Locate the cell with the specified text and output its (x, y) center coordinate. 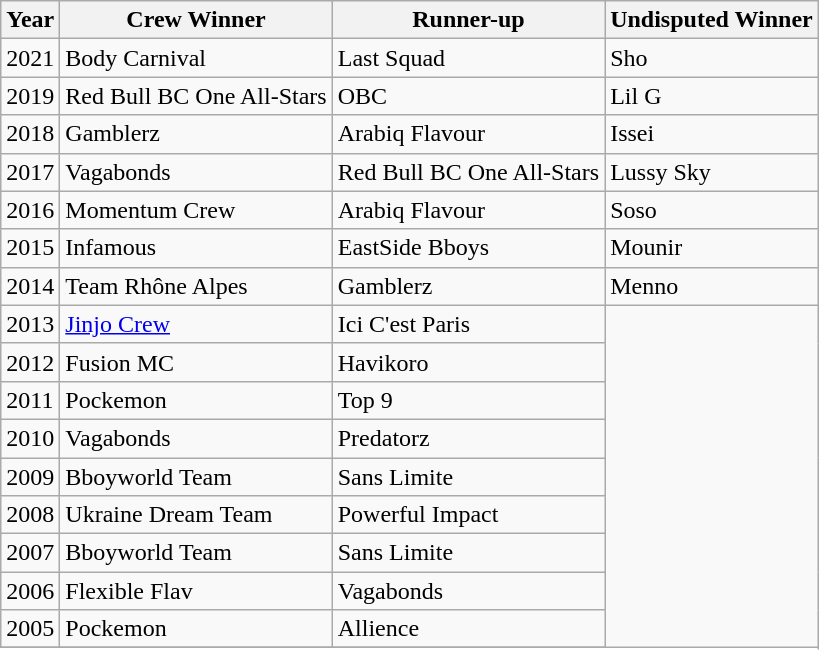
Ukraine Dream Team (196, 515)
Last Squad (468, 58)
Crew Winner (196, 20)
2012 (30, 362)
2017 (30, 172)
Predatorz (468, 438)
Momentum Crew (196, 210)
Lil G (712, 96)
Issei (712, 134)
2013 (30, 324)
Body Carnival (196, 58)
Powerful Impact (468, 515)
Lussy Sky (712, 172)
OBC (468, 96)
Allience (468, 629)
2018 (30, 134)
2010 (30, 438)
2021 (30, 58)
2011 (30, 400)
2015 (30, 248)
2006 (30, 591)
Soso (712, 210)
Sho (712, 58)
2009 (30, 477)
2008 (30, 515)
Team Rhône Alpes (196, 286)
Undisputed Winner (712, 20)
2019 (30, 96)
Fusion MC (196, 362)
Infamous (196, 248)
Menno (712, 286)
2005 (30, 629)
Mounir (712, 248)
Top 9 (468, 400)
Flexible Flav (196, 591)
Runner-up (468, 20)
EastSide Bboys (468, 248)
2014 (30, 286)
Year (30, 20)
2016 (30, 210)
2007 (30, 553)
Jinjo Crew (196, 324)
Ici C'est Paris (468, 324)
Havikoro (468, 362)
